Find where the given text appears and provide that cell's center as [X, Y] coordinate. 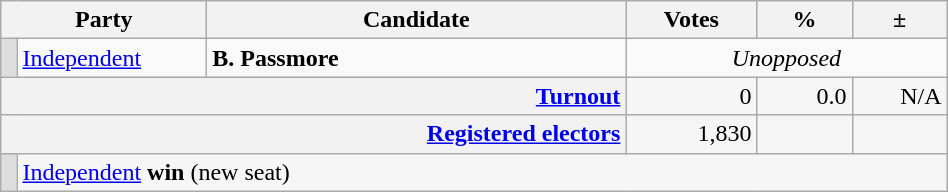
Independent [112, 58]
Turnout [314, 96]
0.0 [804, 96]
0 [692, 96]
1,830 [692, 134]
Independent win (new seat) [482, 172]
% [804, 20]
Registered electors [314, 134]
Candidate [416, 20]
Unopposed [786, 58]
N/A [900, 96]
B. Passmore [416, 58]
Votes [692, 20]
Party [104, 20]
± [900, 20]
